Search for the cell housing the specified text and yield its (X, Y) center coordinate. 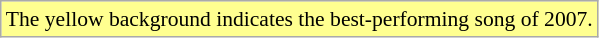
The yellow background indicates the best-performing song of 2007. (300, 19)
